Provide the (x, y) coordinate of the cell's center where the given text is located.  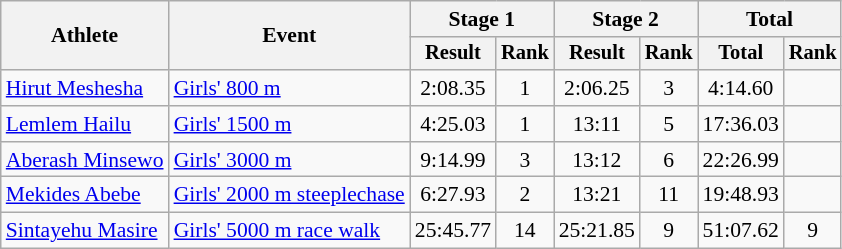
Hirut Meshesha (85, 88)
Girls' 800 m (290, 88)
14 (525, 231)
51:07.62 (741, 231)
6 (669, 160)
Stage 1 (482, 19)
5 (669, 124)
2:06.25 (597, 88)
4:25.03 (453, 124)
Mekides Abebe (85, 195)
25:45.77 (453, 231)
13:21 (597, 195)
19:48.93 (741, 195)
2 (525, 195)
Stage 2 (626, 19)
Girls' 1500 m (290, 124)
17:36.03 (741, 124)
Girls' 5000 m race walk (290, 231)
2:08.35 (453, 88)
Girls' 2000 m steeplechase (290, 195)
4:14.60 (741, 88)
Girls' 3000 m (290, 160)
13:12 (597, 160)
Sintayehu Masire (85, 231)
Aberash Minsewo (85, 160)
Event (290, 36)
6:27.93 (453, 195)
Athlete (85, 36)
13:11 (597, 124)
9:14.99 (453, 160)
11 (669, 195)
25:21.85 (597, 231)
Lemlem Hailu (85, 124)
22:26.99 (741, 160)
